Return [X, Y] of the center of cell containing provided text 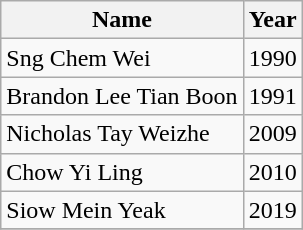
2010 [272, 172]
Nicholas Tay Weizhe [122, 134]
2009 [272, 134]
Brandon Lee Tian Boon [122, 96]
Sng Chem Wei [122, 58]
2019 [272, 210]
Siow Mein Yeak [122, 210]
1990 [272, 58]
Name [122, 20]
1991 [272, 96]
Year [272, 20]
Chow Yi Ling [122, 172]
